Identify which cell holds the provided text, then report its (x, y) central coordinate. 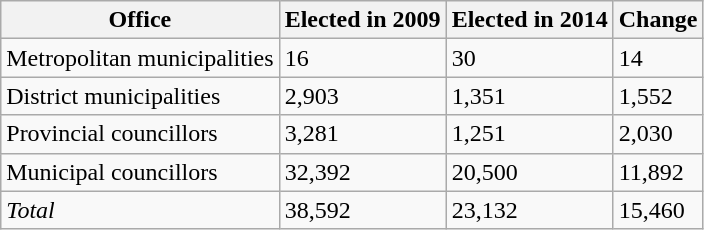
Change (658, 20)
2,030 (658, 134)
1,552 (658, 96)
1,351 (530, 96)
38,592 (362, 210)
30 (530, 58)
Municipal councillors (140, 172)
11,892 (658, 172)
Elected in 2009 (362, 20)
15,460 (658, 210)
Office (140, 20)
1,251 (530, 134)
Metropolitan municipalities (140, 58)
Provincial councillors (140, 134)
Total (140, 210)
23,132 (530, 210)
District municipalities (140, 96)
Elected in 2014 (530, 20)
20,500 (530, 172)
2,903 (362, 96)
14 (658, 58)
3,281 (362, 134)
32,392 (362, 172)
16 (362, 58)
